Determine the (X, Y) coordinate at the center of the cell enclosing the given text.  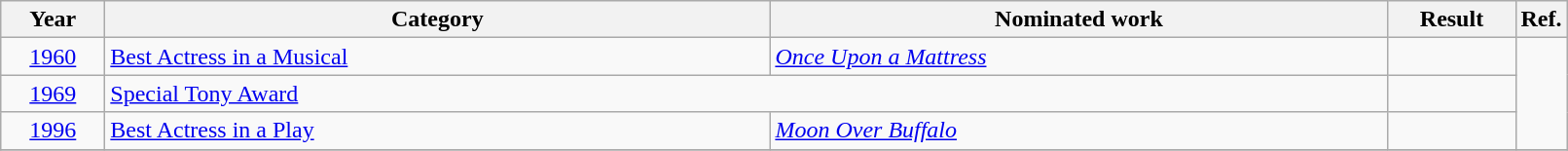
Special Tony Award (747, 94)
Nominated work (1078, 19)
Result (1452, 19)
1996 (53, 131)
1969 (53, 94)
Category (438, 19)
Ref. (1542, 19)
Best Actress in a Play (438, 131)
Year (53, 19)
Moon Over Buffalo (1078, 131)
Best Actress in a Musical (438, 57)
Once Upon a Mattress (1078, 57)
1960 (53, 57)
